Provide the (X, Y) coordinate of the cell's center where the given text is located.  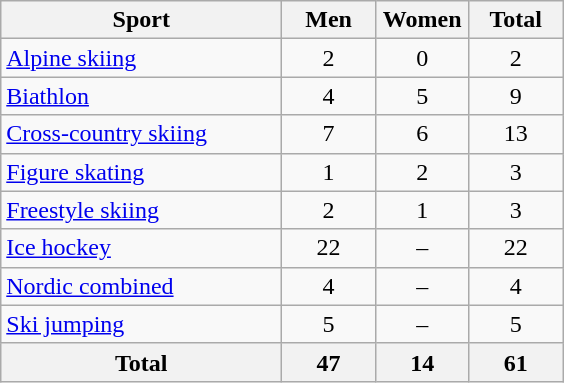
7 (329, 134)
Ski jumping (142, 324)
13 (516, 134)
6 (422, 134)
Nordic combined (142, 286)
Cross-country skiing (142, 134)
Sport (142, 20)
Alpine skiing (142, 58)
Men (329, 20)
0 (422, 58)
14 (422, 362)
9 (516, 96)
Biathlon (142, 96)
47 (329, 362)
Ice hockey (142, 248)
Figure skating (142, 172)
61 (516, 362)
Women (422, 20)
Freestyle skiing (142, 210)
